Identify which cell holds the provided text, then report its (X, Y) central coordinate. 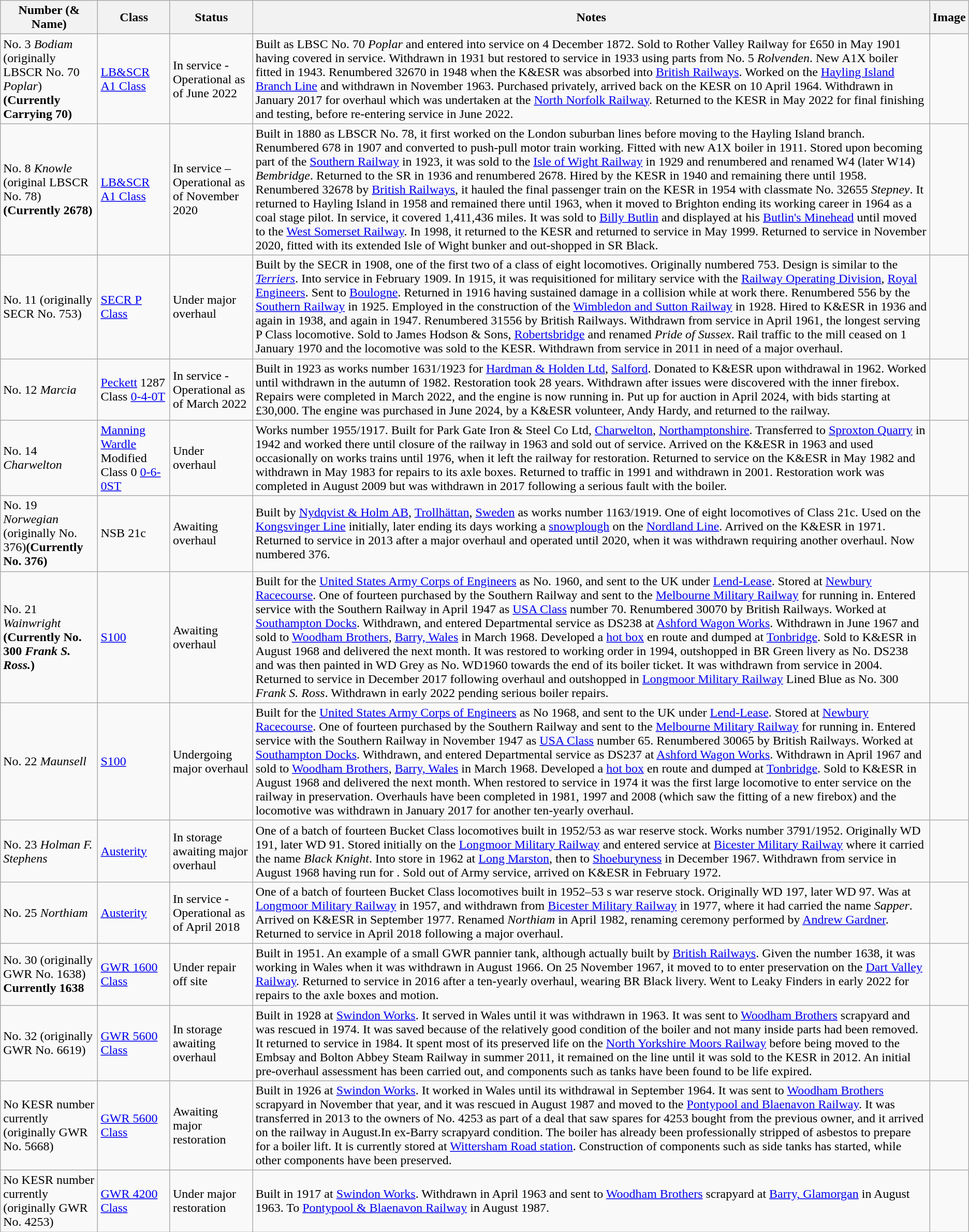
Under major overhaul (211, 307)
Awaiting major restoration (211, 1126)
Image (949, 18)
Status (211, 18)
No. 3 Bodiam (originally LBSCR No. 70 Poplar)(Currently Carrying 70) (49, 79)
No. 12 Marcia (49, 389)
Peckett 1287 Class 0-4-0T (134, 389)
No. 25 Northiam (49, 913)
No. 8 Knowle (original LBSCR No. 78)(Currently 2678) (49, 189)
No. 19 Norwegian (originally No. 376)(Currently No. 376) (49, 533)
Notes (591, 18)
In storage awaiting overhaul (211, 1043)
No. 14 Charwelton (49, 458)
In service - Operational as of June 2022 (211, 79)
No. 22 Maunsell (49, 762)
GWR 1600 Class (134, 974)
Under major restoration (211, 1201)
Number (& Name) (49, 18)
GWR 4200 Class (134, 1201)
No KESR number currently (originally GWR No. 4253) (49, 1201)
NSB 21c (134, 533)
No. 11 (originally SECR No. 753) (49, 307)
Under overhaul (211, 458)
In storage awaiting major overhaul (211, 851)
No. 32 (originally GWR No. 6619) (49, 1043)
Undergoing major overhaul (211, 762)
No. 23 Holman F. Stephens (49, 851)
In service - Operational as of April 2018 (211, 913)
Under repair off site (211, 974)
No. 30 (originally GWR No. 1638) Currently 1638 (49, 974)
Manning Wardle Modified Class 0 0-6-0ST (134, 458)
In service – Operational as of November 2020 (211, 189)
SECR P Class (134, 307)
Class (134, 18)
No. 21 Wainwright (Currently No. 300 Frank S. Ross.) (49, 637)
In service - Operational as of March 2022 (211, 389)
No KESR number currently (originally GWR No. 5668) (49, 1126)
